Determine the [x, y] coordinate at the center of the cell enclosing the given text.  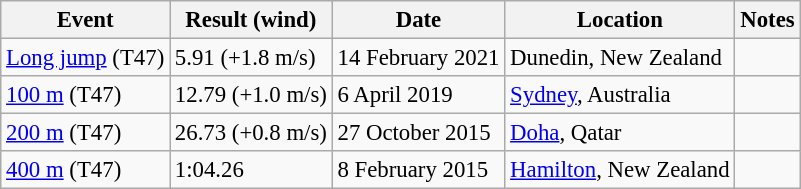
27 October 2015 [418, 133]
Location [620, 20]
Notes [768, 20]
6 April 2019 [418, 95]
26.73 (+0.8 m/s) [252, 133]
8 February 2015 [418, 170]
5.91 (+1.8 m/s) [252, 58]
Hamilton, New Zealand [620, 170]
12.79 (+1.0 m/s) [252, 95]
Result (wind) [252, 20]
100 m (T47) [86, 95]
14 February 2021 [418, 58]
Long jump (T47) [86, 58]
200 m (T47) [86, 133]
Date [418, 20]
Dunedin, New Zealand [620, 58]
Doha, Qatar [620, 133]
Sydney, Australia [620, 95]
1:04.26 [252, 170]
400 m (T47) [86, 170]
Event [86, 20]
